Locate the cell with the specified text and output its (X, Y) center coordinate. 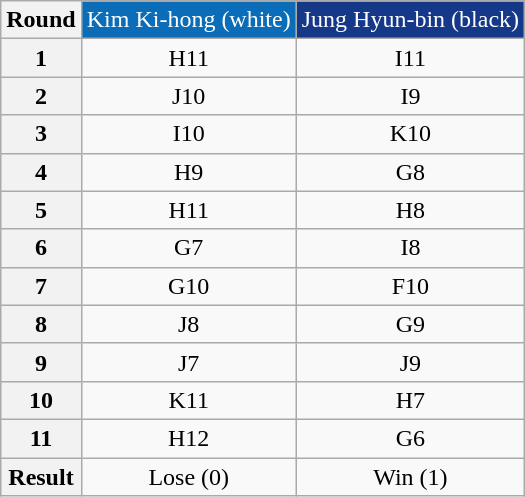
6 (41, 248)
G10 (188, 286)
Round (41, 20)
K10 (410, 134)
J10 (188, 96)
H12 (188, 438)
J7 (188, 362)
5 (41, 210)
F10 (410, 286)
G9 (410, 324)
7 (41, 286)
1 (41, 58)
K11 (188, 400)
I8 (410, 248)
Win (1) (410, 477)
Lose (0) (188, 477)
2 (41, 96)
H8 (410, 210)
10 (41, 400)
G6 (410, 438)
11 (41, 438)
3 (41, 134)
Jung Hyun-bin (black) (410, 20)
G7 (188, 248)
J9 (410, 362)
Result (41, 477)
I11 (410, 58)
I9 (410, 96)
H9 (188, 172)
8 (41, 324)
G8 (410, 172)
H7 (410, 400)
J8 (188, 324)
Kim Ki-hong (white) (188, 20)
I10 (188, 134)
9 (41, 362)
4 (41, 172)
